Provide the (x, y) coordinate of the cell's center where the given text is located.  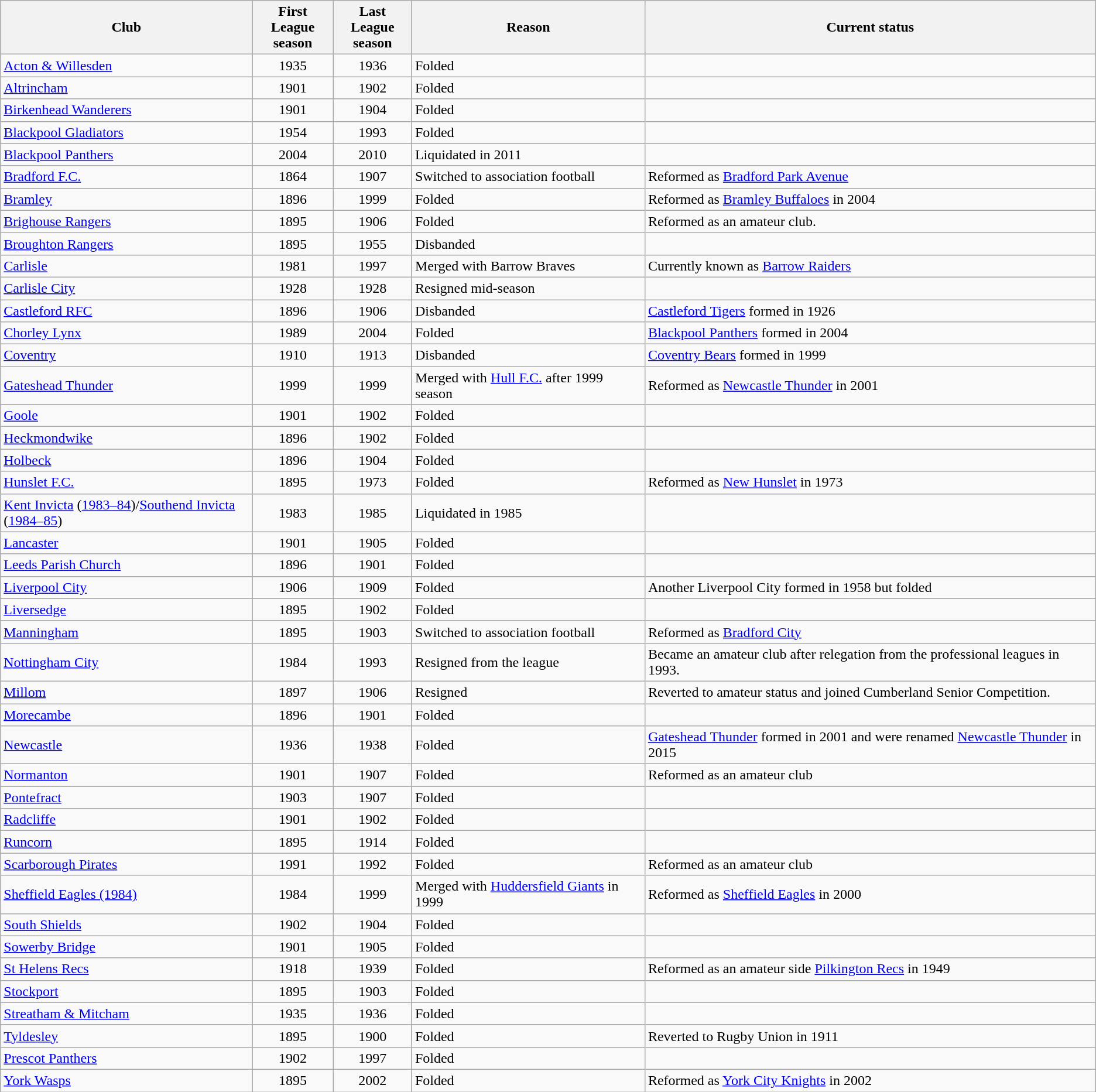
Acton & Willesden (126, 66)
Streatham & Mitcham (126, 1014)
Carlisle (126, 266)
Became an amateur club after relegation from the professional leagues in 1993. (870, 662)
Chorley Lynx (126, 333)
1938 (372, 745)
1955 (372, 244)
Sheffield Eagles (1984) (126, 895)
Coventry (126, 355)
Last Leagueseason (372, 28)
Gateshead Thunder (126, 385)
1939 (372, 969)
1973 (372, 482)
Normanton (126, 775)
Altrincham (126, 88)
St Helens Recs (126, 969)
Resigned mid-season (528, 288)
1983 (293, 513)
Goole (126, 416)
1989 (293, 333)
Morecambe (126, 715)
Merged with Barrow Braves (528, 266)
Blackpool Panthers formed in 2004 (870, 333)
Current status (870, 28)
Another Liverpool City formed in 1958 but folded (870, 587)
Reverted to Rugby Union in 1911 (870, 1036)
1991 (293, 864)
Resigned (528, 692)
Sowerby Bridge (126, 947)
Reformed as Sheffield Eagles in 2000 (870, 895)
2010 (372, 155)
Prescot Panthers (126, 1058)
Scarborough Pirates (126, 864)
Liverpool City (126, 587)
Kent Invicta (1983–84)/Southend Invicta (1984–85) (126, 513)
Reason (528, 28)
1913 (372, 355)
Resigned from the league (528, 662)
Gateshead Thunder formed in 2001 and were renamed Newcastle Thunder in 2015 (870, 745)
Carlisle City (126, 288)
South Shields (126, 925)
Club (126, 28)
Hunslet F.C. (126, 482)
Pontefract (126, 797)
Merged with Huddersfield Giants in 1999 (528, 895)
Bramley (126, 199)
Broughton Rangers (126, 244)
Tyldesley (126, 1036)
Liquidated in 1985 (528, 513)
Lancaster (126, 543)
Merged with Hull F.C. after 1999 season (528, 385)
Liquidated in 2011 (528, 155)
Leeds Parish Church (126, 565)
Reformed as New Hunslet in 1973 (870, 482)
1992 (372, 864)
Reformed as York City Knights in 2002 (870, 1080)
Reformed as an amateur side Pilkington Recs in 1949 (870, 969)
Radcliffe (126, 820)
1914 (372, 842)
Manningham (126, 632)
Newcastle (126, 745)
Blackpool Panthers (126, 155)
2002 (372, 1080)
1918 (293, 969)
Coventry Bears formed in 1999 (870, 355)
Nottingham City (126, 662)
Holbeck (126, 460)
Brighouse Rangers (126, 221)
Bradford F.C. (126, 177)
1900 (372, 1036)
1909 (372, 587)
Castleford RFC (126, 311)
Reformed as Newcastle Thunder in 2001 (870, 385)
Blackpool Gladiators (126, 132)
Liversedge (126, 610)
Heckmondwike (126, 438)
York Wasps (126, 1080)
Stockport (126, 991)
1864 (293, 177)
Reformed as Bramley Buffaloes in 2004 (870, 199)
Reformed as Bradford City (870, 632)
1910 (293, 355)
Reverted to amateur status and joined Cumberland Senior Competition. (870, 692)
Millom (126, 692)
Reformed as an amateur club. (870, 221)
1985 (372, 513)
Runcorn (126, 842)
1954 (293, 132)
1981 (293, 266)
First Leagueseason (293, 28)
Reformed as Bradford Park Avenue (870, 177)
Currently known as Barrow Raiders (870, 266)
Birkenhead Wanderers (126, 110)
Castleford Tigers formed in 1926 (870, 311)
1897 (293, 692)
